Output the [X, Y] coordinate of the center of the cell containing the given text.  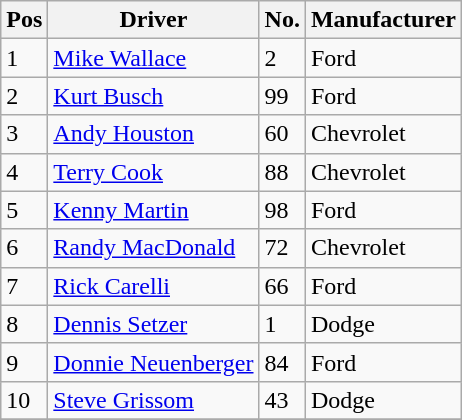
98 [282, 210]
Mike Wallace [154, 58]
43 [282, 400]
Steve Grissom [154, 400]
4 [24, 172]
Donnie Neuenberger [154, 362]
Randy MacDonald [154, 248]
Driver [154, 20]
6 [24, 248]
Kenny Martin [154, 210]
72 [282, 248]
Andy Houston [154, 134]
7 [24, 286]
66 [282, 286]
3 [24, 134]
5 [24, 210]
88 [282, 172]
9 [24, 362]
Pos [24, 20]
Terry Cook [154, 172]
No. [282, 20]
Rick Carelli [154, 286]
Kurt Busch [154, 96]
Manufacturer [383, 20]
99 [282, 96]
8 [24, 324]
84 [282, 362]
Dennis Setzer [154, 324]
60 [282, 134]
10 [24, 400]
